Locate the cell with the specified text and output its [x, y] center coordinate. 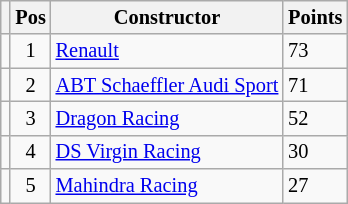
71 [315, 85]
ABT Schaeffler Audi Sport [168, 85]
Renault [168, 51]
Dragon Racing [168, 118]
1 [30, 51]
73 [315, 51]
4 [30, 152]
27 [315, 186]
Points [315, 17]
Pos [30, 17]
Mahindra Racing [168, 186]
3 [30, 118]
52 [315, 118]
30 [315, 152]
5 [30, 186]
2 [30, 85]
Constructor [168, 17]
DS Virgin Racing [168, 152]
